Return the [X, Y] coordinate for the center point of the cell that contains the specified text.  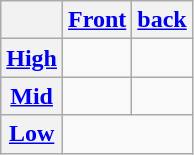
High [32, 58]
back [162, 20]
Front [98, 20]
Low [32, 134]
Mid [32, 96]
